Identify which cell holds the provided text, then report its [X, Y] central coordinate. 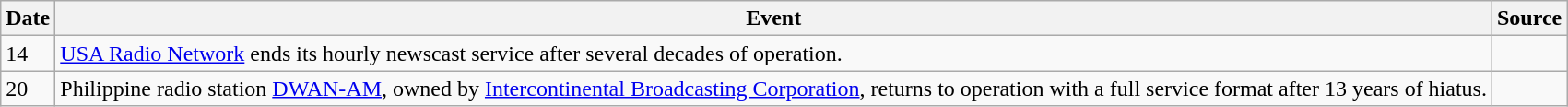
Date [28, 18]
Source [1528, 18]
20 [28, 89]
USA Radio Network ends its hourly newscast service after several decades of operation. [774, 53]
Event [774, 18]
14 [28, 53]
